Locate the cell with the specified text and output its [X, Y] center coordinate. 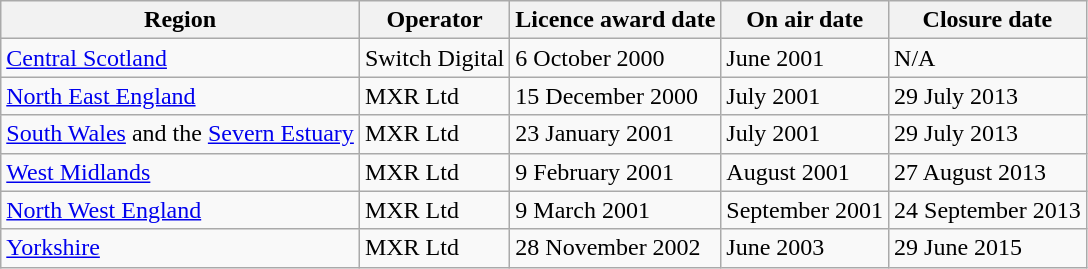
West Midlands [180, 172]
N/A [988, 58]
15 December 2000 [616, 96]
Central Scotland [180, 58]
Yorkshire [180, 248]
9 February 2001 [616, 172]
North East England [180, 96]
23 January 2001 [616, 134]
Closure date [988, 20]
August 2001 [805, 172]
Switch Digital [434, 58]
27 August 2013 [988, 172]
29 June 2015 [988, 248]
28 November 2002 [616, 248]
North West England [180, 210]
9 March 2001 [616, 210]
24 September 2013 [988, 210]
6 October 2000 [616, 58]
September 2001 [805, 210]
June 2003 [805, 248]
Operator [434, 20]
June 2001 [805, 58]
Region [180, 20]
Licence award date [616, 20]
South Wales and the Severn Estuary [180, 134]
On air date [805, 20]
